For the text-containing cell, return its midpoint in (X, Y) coordinate format. 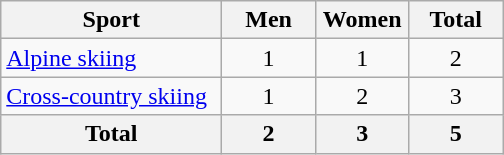
Women (362, 20)
Alpine skiing (112, 58)
5 (456, 134)
Cross-country skiing (112, 96)
Sport (112, 20)
Men (269, 20)
